Scan for the cell matching the given text and deliver its (X, Y) coordinate at center. 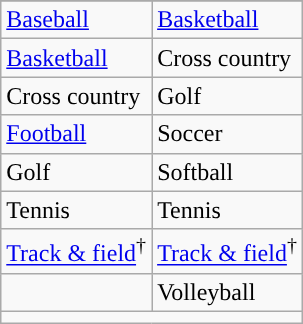
Football (76, 134)
Softball (228, 172)
Soccer (228, 134)
Baseball (76, 20)
Volleyball (228, 293)
